Pinpoint the cell where the given text exists, returning its (x, y) midpoint coordinate. 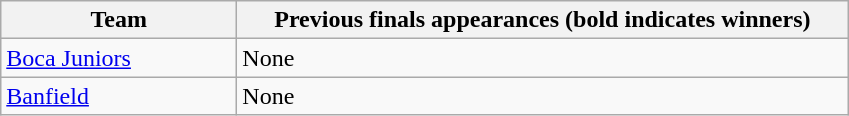
Banfield (119, 96)
Team (119, 20)
Boca Juniors (119, 58)
Previous finals appearances (bold indicates winners) (542, 20)
